Return the [x, y] coordinate for the center point of the cell that contains the specified text.  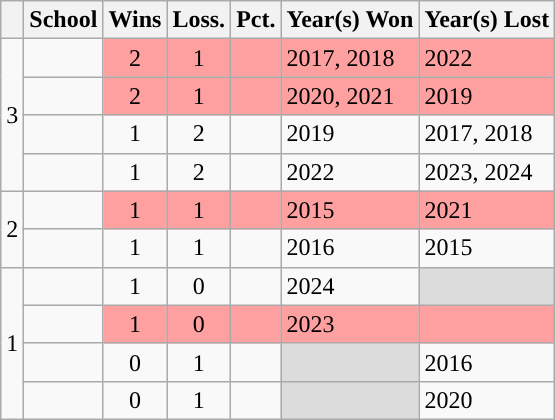
Wins [135, 20]
2023, 2024 [487, 172]
School [64, 20]
Year(s) Won [350, 20]
Pct. [256, 20]
2020 [487, 400]
3 [12, 115]
Year(s) Lost [487, 20]
2024 [350, 286]
2020, 2021 [350, 96]
Loss. [199, 20]
2023 [350, 324]
2021 [487, 210]
